Pinpoint the cell where the given text exists, returning its (x, y) midpoint coordinate. 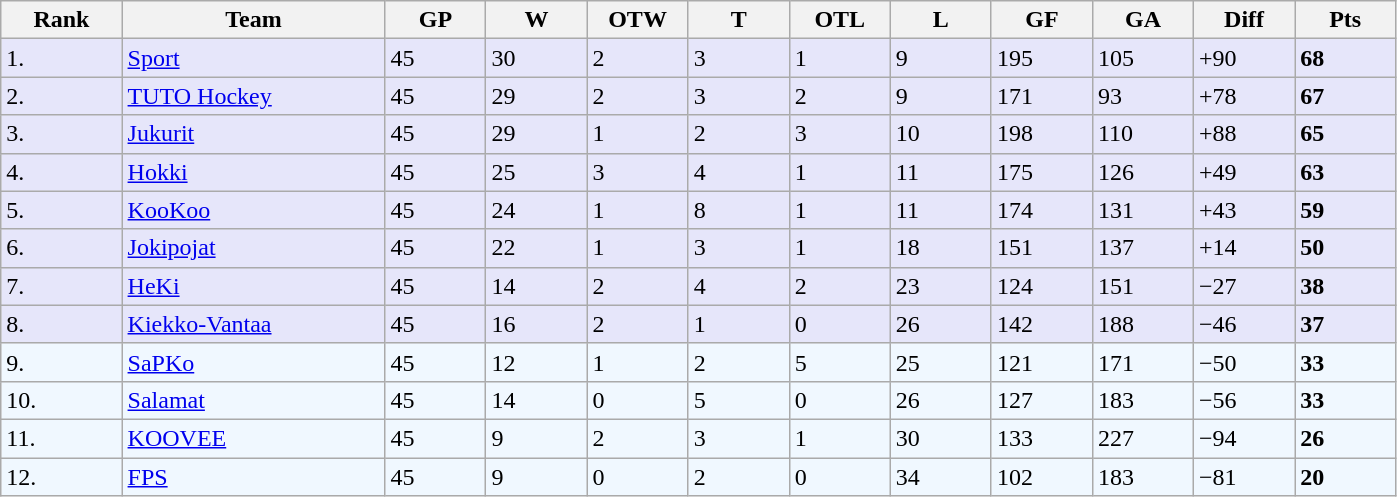
HeKi (254, 286)
23 (940, 286)
Kiekko-Vantaa (254, 324)
34 (940, 477)
Pts (1346, 20)
12. (62, 477)
133 (1042, 438)
2. (62, 96)
195 (1042, 58)
20 (1346, 477)
105 (1142, 58)
8. (62, 324)
W (536, 20)
Salamat (254, 400)
142 (1042, 324)
12 (536, 362)
+14 (1244, 248)
37 (1346, 324)
198 (1042, 134)
38 (1346, 286)
−56 (1244, 400)
Jokipojat (254, 248)
+88 (1244, 134)
SaPKo (254, 362)
+49 (1244, 172)
16 (536, 324)
11. (62, 438)
124 (1042, 286)
L (940, 20)
68 (1346, 58)
65 (1346, 134)
Hokki (254, 172)
8 (738, 210)
7. (62, 286)
137 (1142, 248)
OTL (840, 20)
10. (62, 400)
GA (1142, 20)
Sport (254, 58)
67 (1346, 96)
Team (254, 20)
188 (1142, 324)
93 (1142, 96)
−50 (1244, 362)
175 (1042, 172)
110 (1142, 134)
63 (1346, 172)
59 (1346, 210)
GP (436, 20)
−46 (1244, 324)
6. (62, 248)
−81 (1244, 477)
+90 (1244, 58)
22 (536, 248)
5. (62, 210)
102 (1042, 477)
Jukurit (254, 134)
18 (940, 248)
−27 (1244, 286)
+78 (1244, 96)
+43 (1244, 210)
10 (940, 134)
4. (62, 172)
50 (1346, 248)
FPS (254, 477)
KOOVEE (254, 438)
174 (1042, 210)
24 (536, 210)
−94 (1244, 438)
OTW (638, 20)
1. (62, 58)
9. (62, 362)
131 (1142, 210)
127 (1042, 400)
Rank (62, 20)
T (738, 20)
TUTO Hockey (254, 96)
Diff (1244, 20)
227 (1142, 438)
KooKoo (254, 210)
GF (1042, 20)
121 (1042, 362)
3. (62, 134)
126 (1142, 172)
